Identify which cell holds the provided text, then report its (X, Y) central coordinate. 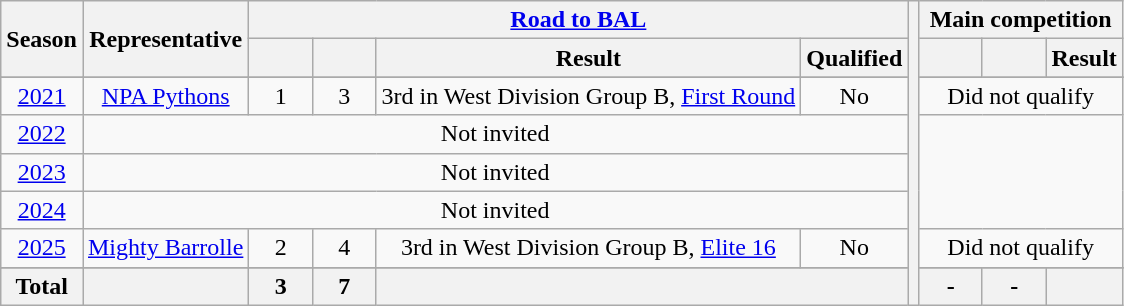
Road to BAL (578, 20)
7 (344, 286)
Main competition (1021, 20)
1 (281, 96)
Qualified (854, 58)
Total (42, 286)
4 (344, 248)
2 (281, 248)
2022 (42, 134)
2021 (42, 96)
2023 (42, 172)
3rd in West Division Group B, Elite 16 (588, 248)
Mighty Barrolle (165, 248)
2025 (42, 248)
3rd in West Division Group B, First Round (588, 96)
2024 (42, 210)
Season (42, 39)
NPA Pythons (165, 96)
Representative (165, 39)
